Extract the (X, Y) coordinate from the center of the cell holding the provided text.  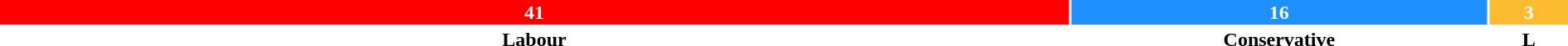
41 (534, 12)
3 (1529, 12)
16 (1279, 12)
